Pinpoint the cell where the given text exists, returning its [X, Y] midpoint coordinate. 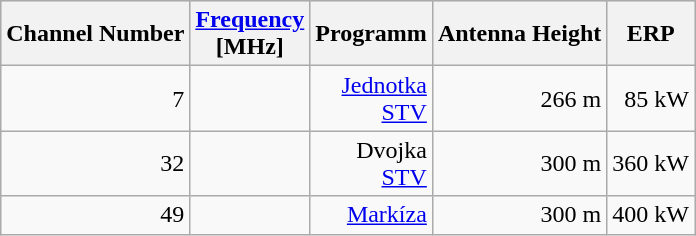
85 kW [651, 98]
JednotkaSTV [372, 98]
400 kW [651, 215]
Antenna Height [519, 34]
Programm [372, 34]
266 m [519, 98]
7 [96, 98]
Channel Number [96, 34]
Frequency[MHz] [250, 34]
49 [96, 215]
ERP [651, 34]
DvojkaSTV [372, 164]
32 [96, 164]
360 kW [651, 164]
Markíza [372, 215]
